Capture the cell that displays the provided text and extract its [X, Y] central coordinate. 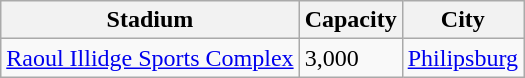
Stadium [150, 20]
Capacity [350, 20]
Philipsburg [462, 58]
Raoul Illidge Sports Complex [150, 58]
3,000 [350, 58]
City [462, 20]
